Scan for the cell matching the given text and deliver its (x, y) coordinate at center. 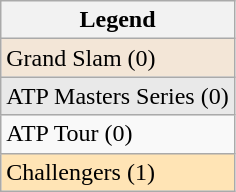
ATP Masters Series (0) (118, 96)
ATP Tour (0) (118, 134)
Grand Slam (0) (118, 58)
Challengers (1) (118, 172)
Legend (118, 20)
